Return the [x, y] coordinate for the center point of the cell that contains the specified text.  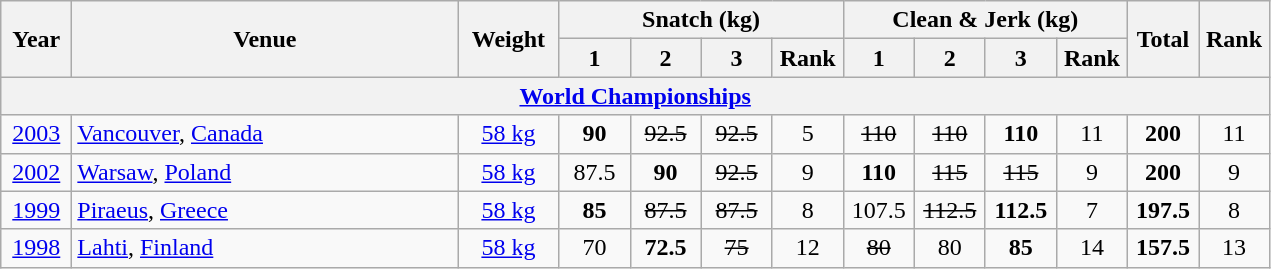
Snatch (kg) [701, 20]
Vancouver, Canada [265, 134]
5 [808, 134]
75 [736, 248]
157.5 [1162, 248]
72.5 [666, 248]
World Championships [636, 96]
Venue [265, 39]
197.5 [1162, 210]
Weight [508, 39]
Lahti, Finland [265, 248]
2002 [36, 172]
13 [1234, 248]
Warsaw, Poland [265, 172]
12 [808, 248]
Clean & Jerk (kg) [985, 20]
14 [1092, 248]
7 [1092, 210]
Year [36, 39]
Piraeus, Greece [265, 210]
107.5 [878, 210]
70 [594, 248]
Total [1162, 39]
1999 [36, 210]
2003 [36, 134]
1998 [36, 248]
